For the text-containing cell, return its midpoint in [x, y] coordinate format. 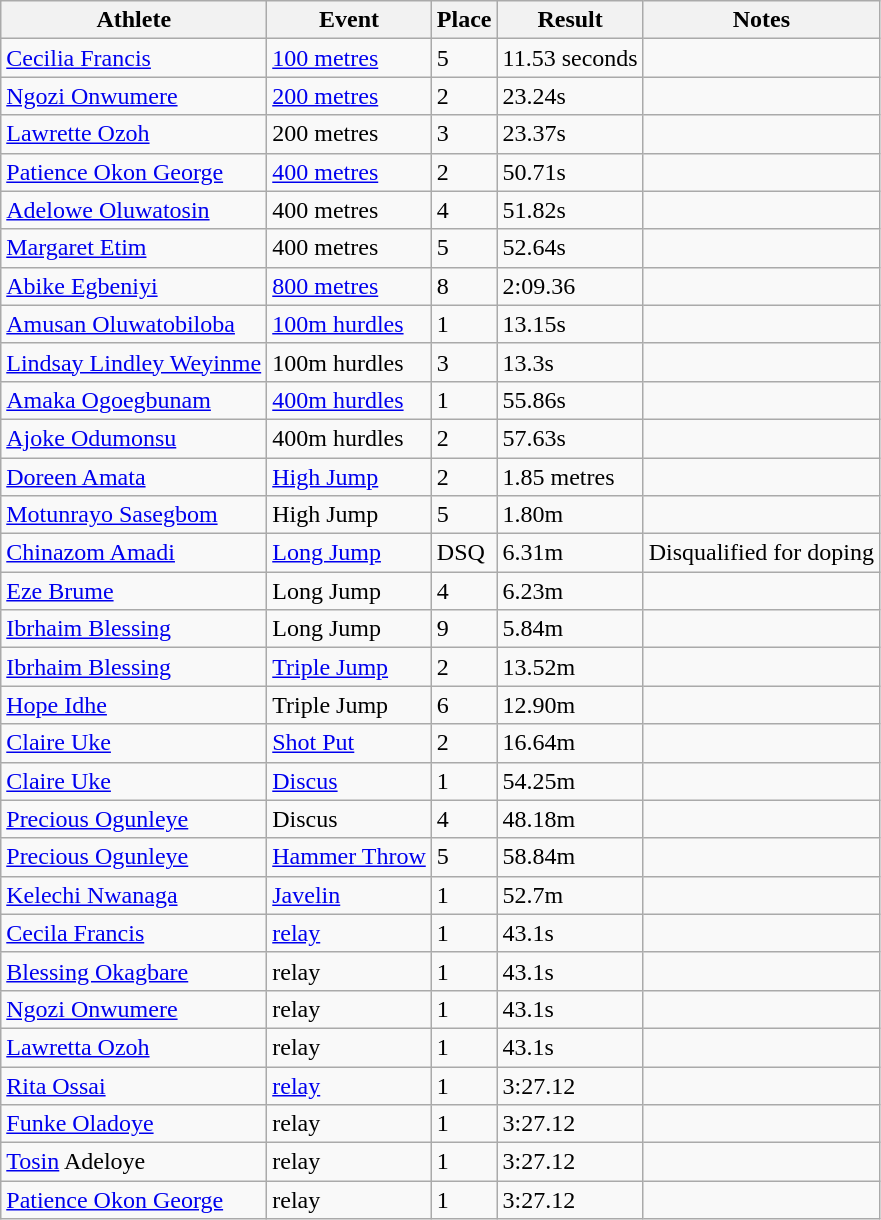
Cecilia Francis [134, 58]
16.64m [570, 743]
Javelin [350, 895]
Motunrayo Sasegbom [134, 515]
6.31m [570, 553]
Tosin Adeloye [134, 1162]
800 metres [350, 286]
12.90m [570, 705]
52.64s [570, 248]
52.7m [570, 895]
DSQ [464, 553]
Blessing Okagbare [134, 971]
Event [350, 20]
6.23m [570, 591]
2:09.36 [570, 286]
Result [570, 20]
Shot Put [350, 743]
Adelowe Oluwatosin [134, 210]
Hammer Throw [350, 857]
57.63s [570, 438]
23.24s [570, 96]
Cecila Francis [134, 933]
Lawretta Ozoh [134, 1047]
Hope Idhe [134, 705]
100 metres [350, 58]
1.85 metres [570, 477]
13.52m [570, 667]
13.3s [570, 362]
48.18m [570, 819]
Doreen Amata [134, 477]
23.37s [570, 134]
9 [464, 629]
Amusan Oluwatobiloba [134, 324]
Notes [761, 20]
51.82s [570, 210]
8 [464, 286]
13.15s [570, 324]
Rita Ossai [134, 1085]
Lindsay Lindley Weyinme [134, 362]
Lawrette Ozoh [134, 134]
11.53 seconds [570, 58]
Disqualified for doping [761, 553]
58.84m [570, 857]
Chinazom Amadi [134, 553]
Place [464, 20]
5.84m [570, 629]
50.71s [570, 172]
55.86s [570, 400]
54.25m [570, 781]
Ajoke Odumonsu [134, 438]
Kelechi Nwanaga [134, 895]
6 [464, 705]
1.80m [570, 515]
Margaret Etim [134, 248]
Amaka Ogoegbunam [134, 400]
Eze Brume [134, 591]
Abike Egbeniyi [134, 286]
Funke Oladoye [134, 1124]
Athlete [134, 20]
